For the text-containing cell, return its midpoint in (x, y) coordinate format. 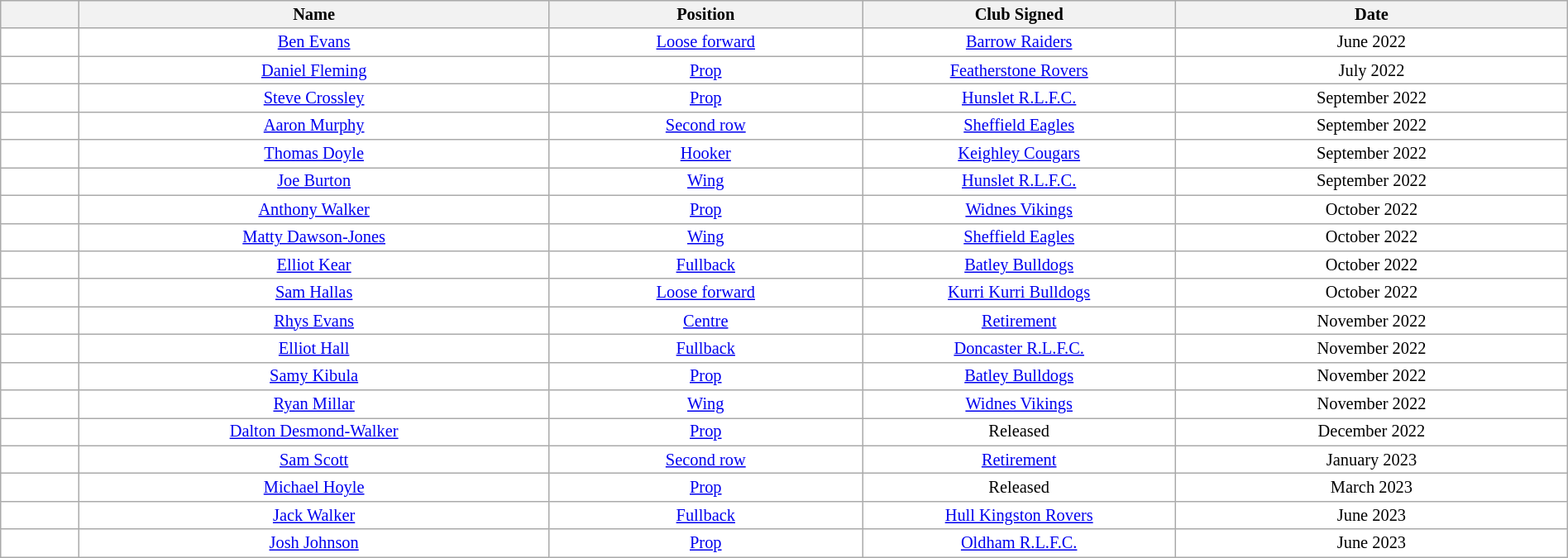
Oldham R.L.F.C. (1019, 543)
March 2023 (1372, 487)
Steve Crossley (313, 98)
Sam Scott (313, 460)
Joe Burton (313, 181)
Matty Dawson-Jones (313, 237)
Elliot Kear (313, 265)
December 2022 (1372, 432)
Centre (706, 321)
Ryan Millar (313, 404)
Aaron Murphy (313, 126)
Doncaster R.L.F.C. (1019, 348)
Jack Walker (313, 515)
Hull Kingston Rovers (1019, 515)
Kurri Kurri Bulldogs (1019, 293)
July 2022 (1372, 70)
Elliot Hall (313, 348)
June 2022 (1372, 42)
Samy Kibula (313, 376)
Hooker (706, 154)
Position (706, 14)
Thomas Doyle (313, 154)
Date (1372, 14)
Featherstone Rovers (1019, 70)
Sam Hallas (313, 293)
Barrow Raiders (1019, 42)
Michael Hoyle (313, 487)
Daniel Fleming (313, 70)
Keighley Cougars (1019, 154)
January 2023 (1372, 460)
Anthony Walker (313, 209)
Rhys Evans (313, 321)
Ben Evans (313, 42)
Dalton Desmond-Walker (313, 432)
Name (313, 14)
Club Signed (1019, 14)
Josh Johnson (313, 543)
